Find where the given text appears and provide that cell's center as [x, y] coordinate. 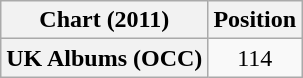
Chart (2011) [104, 20]
114 [255, 58]
UK Albums (OCC) [104, 58]
Position [255, 20]
